From the cell containing the given text, extract its center point as (X, Y) coordinate. 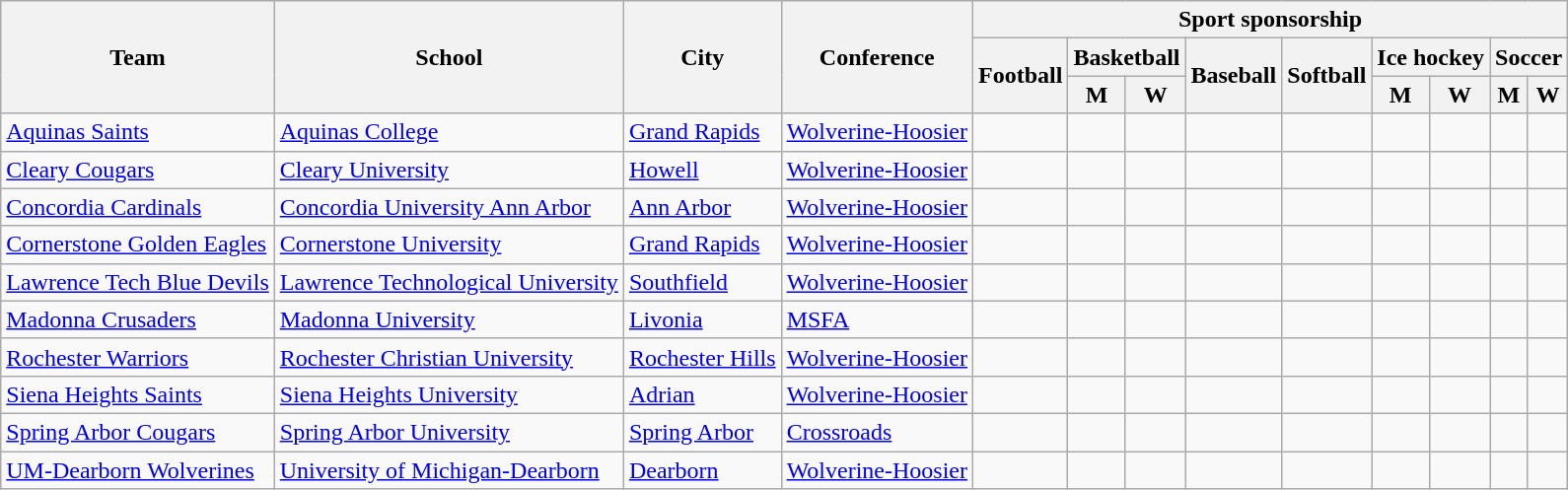
Siena Heights University (449, 394)
Aquinas College (449, 132)
Adrian (702, 394)
Cornerstone Golden Eagles (138, 245)
Sport sponsorship (1270, 20)
Conference (877, 57)
Baseball (1234, 76)
City (702, 57)
MSFA (877, 319)
Concordia University Ann Arbor (449, 207)
Cornerstone University (449, 245)
Howell (702, 170)
Team (138, 57)
Soccer (1529, 57)
Softball (1327, 76)
Spring Arbor Cougars (138, 432)
Rochester Warriors (138, 357)
Southfield (702, 282)
Ann Arbor (702, 207)
Lawrence Tech Blue Devils (138, 282)
Cleary University (449, 170)
Aquinas Saints (138, 132)
Rochester Christian University (449, 357)
Ice hockey (1431, 57)
Rochester Hills (702, 357)
Madonna University (449, 319)
Football (1021, 76)
Spring Arbor University (449, 432)
UM-Dearborn Wolverines (138, 470)
Basketball (1126, 57)
Madonna Crusaders (138, 319)
Concordia Cardinals (138, 207)
Dearborn (702, 470)
University of Michigan-Dearborn (449, 470)
Lawrence Technological University (449, 282)
Spring Arbor (702, 432)
School (449, 57)
Crossroads (877, 432)
Livonia (702, 319)
Cleary Cougars (138, 170)
Siena Heights Saints (138, 394)
